Locate the cell with the specified text and output its (X, Y) center coordinate. 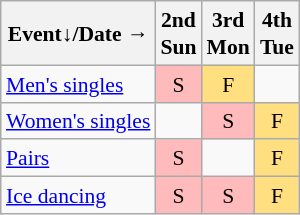
2ndSun (178, 33)
Women's singles (78, 120)
4thTue (277, 33)
Men's singles (78, 84)
Ice dancing (78, 194)
Event↓/Date → (78, 33)
Pairs (78, 158)
3rdMon (228, 33)
